From the cell containing the given text, extract its center point as [X, Y] coordinate. 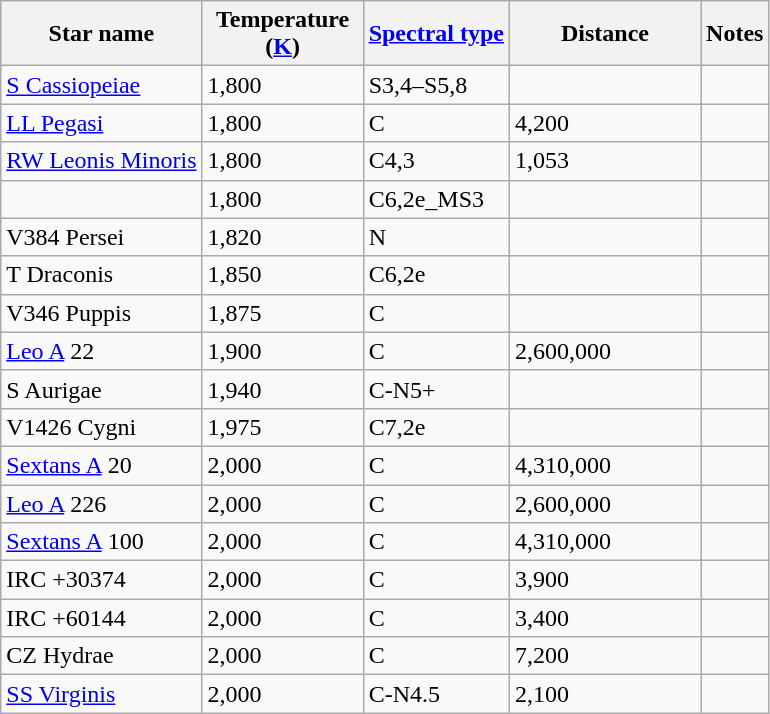
IRC +30374 [102, 580]
1,053 [604, 161]
3,400 [604, 618]
Leo A 226 [102, 503]
1,850 [282, 275]
1,820 [282, 237]
RW Leonis Minoris [102, 161]
C-N5+ [436, 389]
N [436, 237]
IRC +60144 [102, 618]
Notes [735, 34]
Distance [604, 34]
SS Virginis [102, 694]
V384 Persei [102, 237]
1,900 [282, 351]
C-N4.5 [436, 694]
7,200 [604, 656]
S Aurigae [102, 389]
C4,3 [436, 161]
V346 Puppis [102, 313]
S3,4–S5,8 [436, 85]
2,100 [604, 694]
Sextans A 20 [102, 465]
C6,2e_MS3 [436, 199]
V1426 Cygni [102, 427]
1,975 [282, 427]
LL Pegasi [102, 123]
CZ Hydrae [102, 656]
4,200 [604, 123]
Temperature(K) [282, 34]
1,940 [282, 389]
1,875 [282, 313]
Spectral type [436, 34]
C6,2e [436, 275]
Leo A 22 [102, 351]
C7,2e [436, 427]
Sextans A 100 [102, 542]
3,900 [604, 580]
T Draconis [102, 275]
S Cassiopeiae [102, 85]
Star name [102, 34]
